Determine the (x, y) coordinate at the center of the cell enclosing the given text.  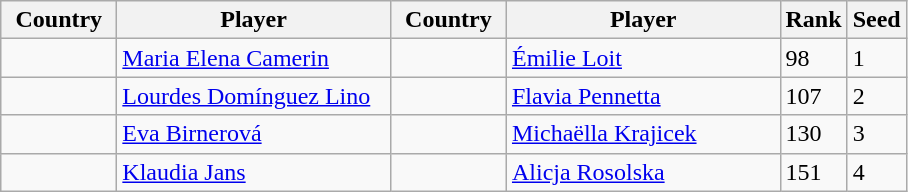
Rank (814, 20)
130 (814, 134)
Maria Elena Camerin (254, 58)
2 (876, 96)
Klaudia Jans (254, 172)
Lourdes Domínguez Lino (254, 96)
Michaëlla Krajicek (643, 134)
4 (876, 172)
98 (814, 58)
Eva Birnerová (254, 134)
107 (814, 96)
Flavia Pennetta (643, 96)
Alicja Rosolska (643, 172)
151 (814, 172)
Seed (876, 20)
1 (876, 58)
3 (876, 134)
Émilie Loit (643, 58)
